Provide the (X, Y) coordinate of the cell's center where the given text is located.  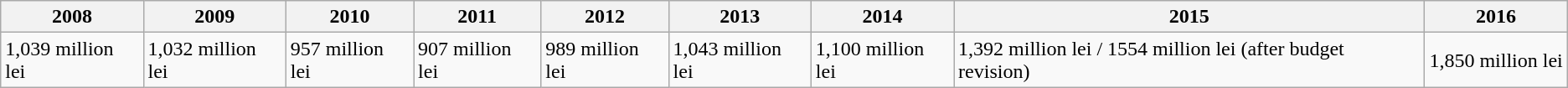
2014 (882, 17)
2009 (214, 17)
2011 (477, 17)
1,392 million lei / 1554 million lei (after budget revision) (1189, 60)
2012 (605, 17)
1,039 million lei (72, 60)
907 million lei (477, 60)
989 million lei (605, 60)
2015 (1189, 17)
2013 (740, 17)
2016 (1496, 17)
2008 (72, 17)
1,100 million lei (882, 60)
957 million lei (349, 60)
1,032 million lei (214, 60)
1,043 million lei (740, 60)
2010 (349, 17)
1,850 million lei (1496, 60)
